Identify which cell holds the provided text, then report its (x, y) central coordinate. 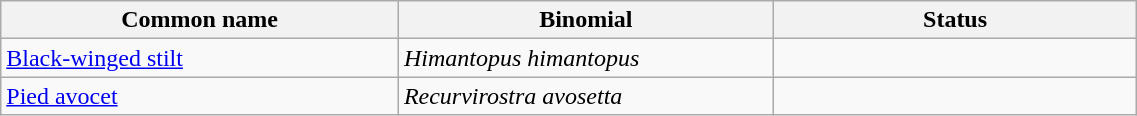
Binomial (586, 20)
Himantopus himantopus (586, 58)
Common name (200, 20)
Black-winged stilt (200, 58)
Recurvirostra avosetta (586, 96)
Pied avocet (200, 96)
Status (955, 20)
